Scan for the cell matching the given text and deliver its [X, Y] coordinate at center. 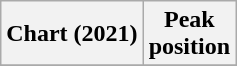
Chart (2021) [72, 34]
Peakposition [189, 34]
